Output the [x, y] coordinate of the center of the cell containing the given text.  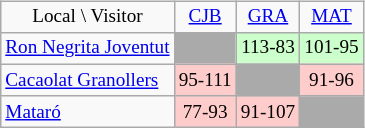
GRA [268, 17]
95-111 [205, 80]
113-83 [268, 49]
Mataró [88, 112]
91-96 [332, 80]
91-107 [268, 112]
Local \ Visitor [88, 17]
77-93 [205, 112]
Ron Negrita Joventut [88, 49]
MAT [332, 17]
101-95 [332, 49]
CJB [205, 17]
Cacaolat Granollers [88, 80]
